Return (X, Y) of the center of cell containing provided text 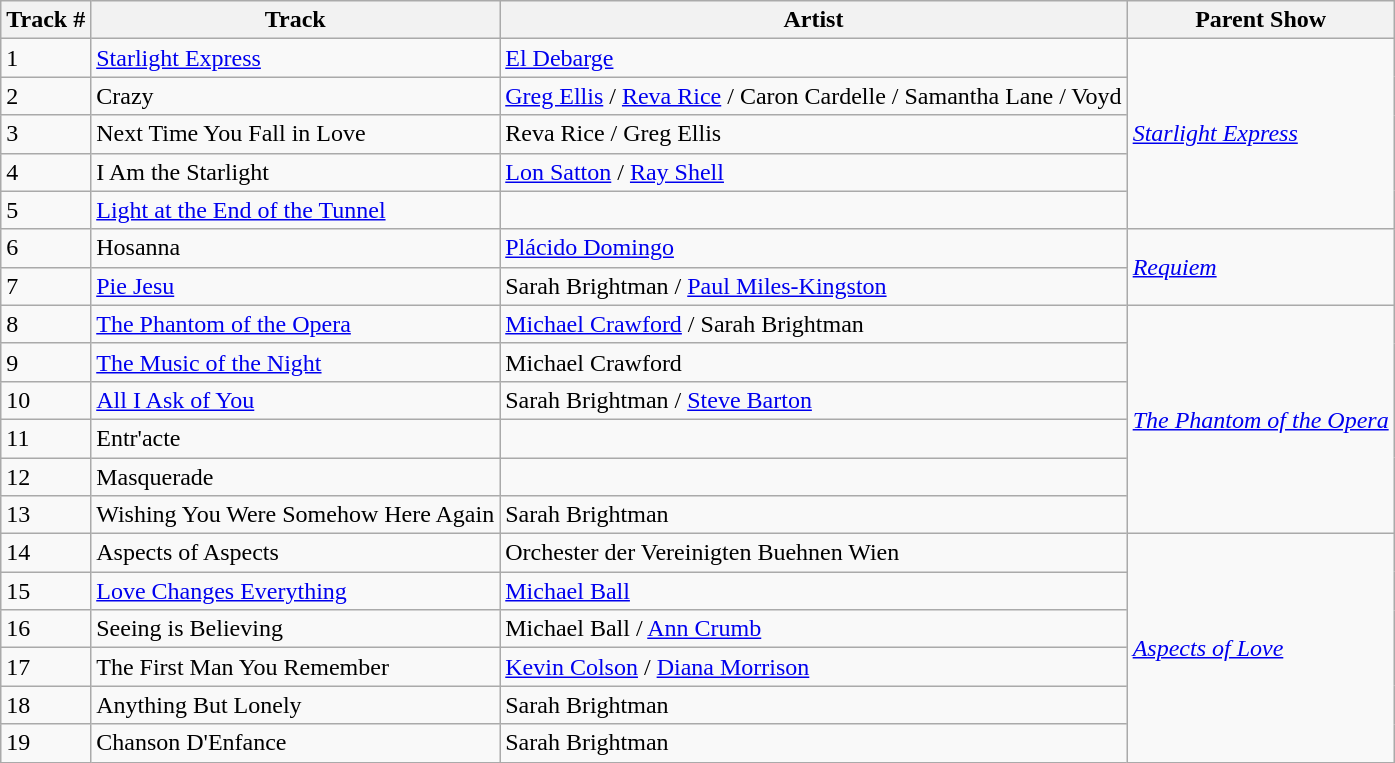
15 (46, 591)
14 (46, 553)
Michael Ball (814, 591)
Michael Crawford (814, 362)
Parent Show (1260, 20)
Love Changes Everything (296, 591)
Greg Ellis / Reva Rice / Caron Cardelle / Samantha Lane / Voyd (814, 96)
Requiem (1260, 267)
8 (46, 324)
Plácido Domingo (814, 248)
Pie Jesu (296, 286)
16 (46, 629)
19 (46, 743)
Track (296, 20)
Aspects of Aspects (296, 553)
Seeing is Believing (296, 629)
12 (46, 477)
7 (46, 286)
All I Ask of You (296, 400)
Michael Crawford / Sarah Brightman (814, 324)
Next Time You Fall in Love (296, 134)
1 (46, 58)
Sarah Brightman / Paul Miles-Kingston (814, 286)
Wishing You Were Somehow Here Again (296, 515)
Anything But Lonely (296, 705)
9 (46, 362)
11 (46, 438)
Entr'acte (296, 438)
4 (46, 172)
Orchester der Vereinigten Buehnen Wien (814, 553)
13 (46, 515)
Crazy (296, 96)
I Am the Starlight (296, 172)
Light at the End of the Tunnel (296, 210)
10 (46, 400)
Michael Ball / Ann Crumb (814, 629)
Aspects of Love (1260, 648)
The First Man You Remember (296, 667)
Masquerade (296, 477)
2 (46, 96)
Artist (814, 20)
El Debarge (814, 58)
The Music of the Night (296, 362)
Lon Satton / Ray Shell (814, 172)
Hosanna (296, 248)
6 (46, 248)
Reva Rice / Greg Ellis (814, 134)
5 (46, 210)
Chanson D'Enfance (296, 743)
Track # (46, 20)
Sarah Brightman / Steve Barton (814, 400)
18 (46, 705)
17 (46, 667)
3 (46, 134)
Kevin Colson / Diana Morrison (814, 667)
